Output the (X, Y) coordinate of the center of the cell containing the given text.  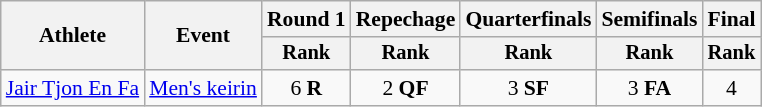
Men's keirin (203, 88)
4 (731, 88)
Athlete (72, 36)
Event (203, 36)
3 FA (649, 88)
Quarterfinals (528, 19)
3 SF (528, 88)
Repechage (406, 19)
Jair Tjon En Fa (72, 88)
Round 1 (306, 19)
Semifinals (649, 19)
2 QF (406, 88)
6 R (306, 88)
Final (731, 19)
